From the cell containing the given text, extract its center point as (x, y) coordinate. 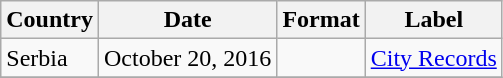
Serbia (50, 58)
City Records (434, 58)
October 20, 2016 (187, 58)
Format (321, 20)
Date (187, 20)
Label (434, 20)
Country (50, 20)
